Provide the [x, y] coordinate of the cell's center where the given text is located.  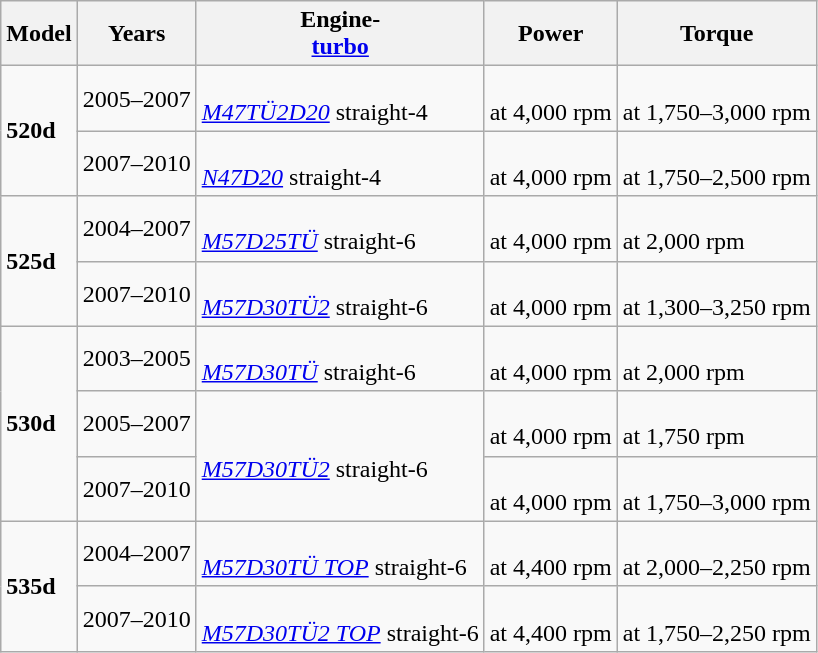
Power [550, 34]
N47D20 straight-4 [340, 164]
525d [39, 261]
M57D25TÜ straight-6 [340, 228]
530d [39, 424]
520d [39, 131]
at 2,000–2,250 rpm [716, 554]
Engine- turbo [340, 34]
at 1,750–2,250 rpm [716, 618]
2003–2005 [136, 358]
535d [39, 586]
at 1,300–3,250 rpm [716, 294]
at 1,750–2,500 rpm [716, 164]
Torque [716, 34]
M57D30TÜ2 TOP straight-6 [340, 618]
Model [39, 34]
Years [136, 34]
at 1,750 rpm [716, 424]
M57D30TÜ straight-6 [340, 358]
M47TÜ2D20 straight-4 [340, 98]
M57D30TÜ TOP straight-6 [340, 554]
